Locate the cell with the specified text and output its (X, Y) center coordinate. 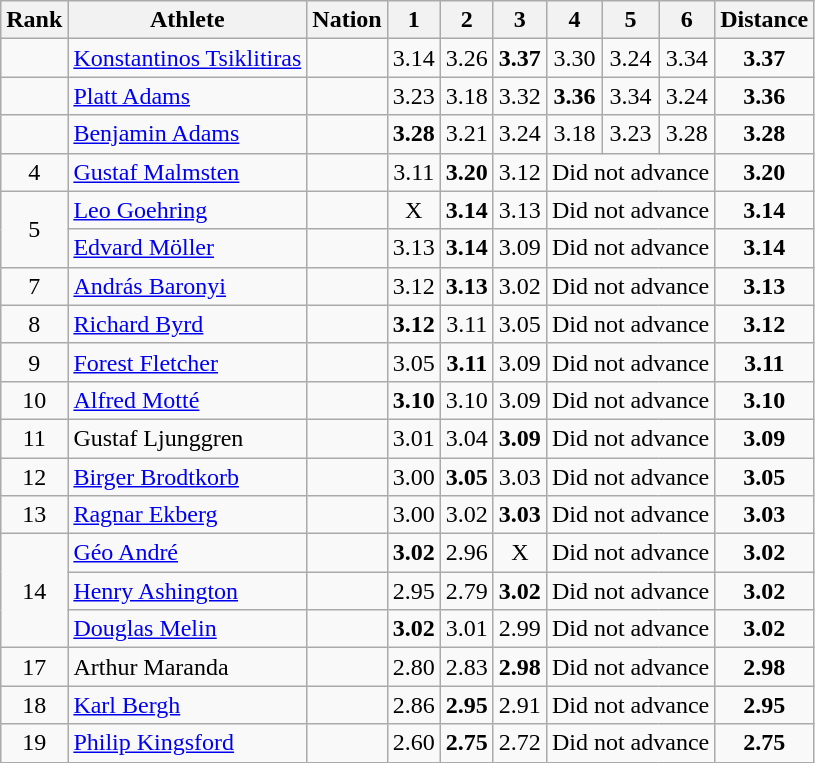
Edvard Möller (188, 248)
6 (687, 20)
7 (34, 286)
13 (34, 515)
9 (34, 362)
3.04 (466, 438)
10 (34, 400)
2.79 (466, 591)
3.30 (574, 58)
Forest Fletcher (188, 362)
18 (34, 705)
2.86 (414, 705)
2.80 (414, 667)
Distance (764, 20)
2.72 (520, 743)
Leo Goehring (188, 210)
András Baronyi (188, 286)
Nation (347, 20)
Birger Brodtkorb (188, 477)
2.83 (466, 667)
Géo André (188, 553)
Athlete (188, 20)
Konstantinos Tsiklitiras (188, 58)
Philip Kingsford (188, 743)
1 (414, 20)
17 (34, 667)
Henry Ashington (188, 591)
3 (520, 20)
Arthur Maranda (188, 667)
Gustaf Ljunggren (188, 438)
Richard Byrd (188, 324)
3.21 (466, 134)
Benjamin Adams (188, 134)
8 (34, 324)
3.32 (520, 96)
11 (34, 438)
2 (466, 20)
2.91 (520, 705)
Gustaf Malmsten (188, 172)
Douglas Melin (188, 629)
Alfred Motté (188, 400)
Rank (34, 20)
19 (34, 743)
12 (34, 477)
2.96 (466, 553)
3.26 (466, 58)
Platt Adams (188, 96)
2.99 (520, 629)
Karl Bergh (188, 705)
14 (34, 591)
2.60 (414, 743)
Ragnar Ekberg (188, 515)
